Find where the given text appears and provide that cell's center as [x, y] coordinate. 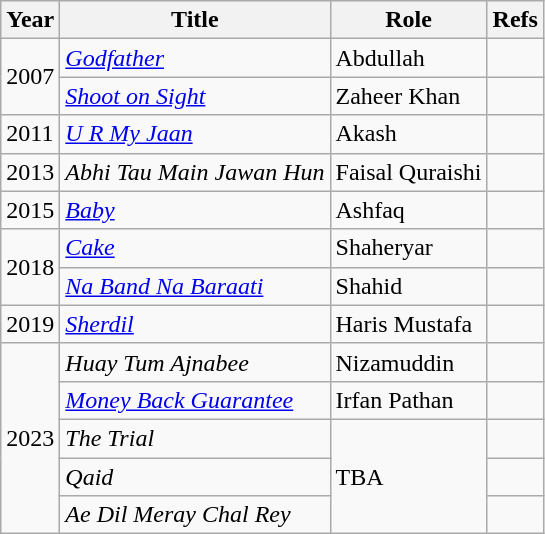
Role [408, 20]
2007 [30, 77]
2018 [30, 267]
Money Back Guarantee [195, 400]
Na Band Na Baraati [195, 286]
The Trial [195, 438]
Faisal Quraishi [408, 172]
Shoot on Sight [195, 96]
Huay Tum Ajnabee [195, 362]
Shaheryar [408, 248]
Abdullah [408, 58]
Year [30, 20]
Abhi Tau Main Jawan Hun [195, 172]
Qaid [195, 477]
Sherdil [195, 324]
2015 [30, 210]
2023 [30, 438]
2013 [30, 172]
Ae Dil Meray Chal Rey [195, 515]
Cake [195, 248]
U R My Jaan [195, 134]
Ashfaq [408, 210]
TBA [408, 476]
Akash [408, 134]
Irfan Pathan [408, 400]
Nizamuddin [408, 362]
Haris Mustafa [408, 324]
Zaheer Khan [408, 96]
2011 [30, 134]
Godfather [195, 58]
Title [195, 20]
Baby [195, 210]
Shahid [408, 286]
2019 [30, 324]
Refs [515, 20]
